Extract the [X, Y] coordinate from the center of the cell holding the provided text.  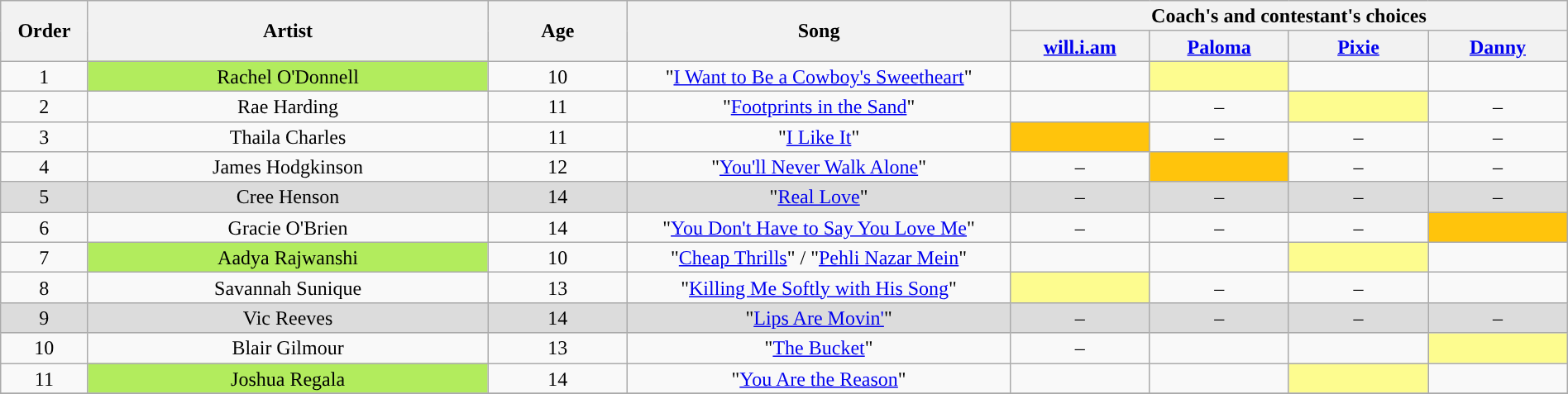
"The Bucket" [819, 349]
Joshua Regala [288, 378]
James Hodgkinson [288, 167]
Rae Harding [288, 106]
will.i.am [1080, 46]
"Real Love" [819, 197]
"Lips Are Movin'" [819, 317]
"You Are the Reason" [819, 378]
Pixie [1358, 46]
"Killing Me Softly with His Song" [819, 287]
Vic Reeves [288, 317]
"I Like It" [819, 137]
Cree Henson [288, 197]
Savannah Sunique [288, 287]
"You'll Never Walk Alone" [819, 167]
"I Want to Be a Cowboy's Sweetheart" [819, 76]
9 [45, 317]
Rachel O'Donnell [288, 76]
2 [45, 106]
Aadya Rajwanshi [288, 258]
"You Don't Have to Say You Love Me" [819, 228]
Thaila Charles [288, 137]
Coach's and contestant's choices [1289, 17]
Age [557, 31]
Paloma [1219, 46]
Order [45, 31]
1 [45, 76]
7 [45, 258]
6 [45, 228]
Song [819, 31]
3 [45, 137]
4 [45, 167]
Artist [288, 31]
Gracie O'Brien [288, 228]
8 [45, 287]
Blair Gilmour [288, 349]
Danny [1499, 46]
5 [45, 197]
12 [557, 167]
"Cheap Thrills" / "Pehli Nazar Mein" [819, 258]
"Footprints in the Sand" [819, 106]
